Detect which cell encompasses the target text, then output its (X, Y) center coordinate. 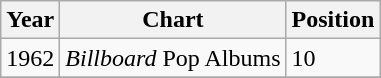
Chart (173, 20)
Year (30, 20)
Billboard Pop Albums (173, 58)
Position (333, 20)
1962 (30, 58)
10 (333, 58)
